Extract the [X, Y] coordinate from the center of the cell holding the provided text.  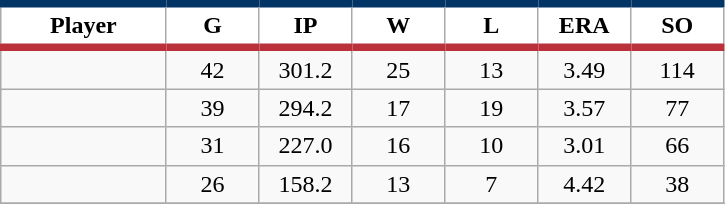
66 [678, 146]
3.49 [584, 68]
227.0 [306, 146]
10 [492, 146]
16 [398, 146]
7 [492, 184]
19 [492, 108]
294.2 [306, 108]
3.01 [584, 146]
SO [678, 26]
39 [212, 108]
77 [678, 108]
L [492, 26]
IP [306, 26]
31 [212, 146]
ERA [584, 26]
Player [84, 26]
26 [212, 184]
3.57 [584, 108]
W [398, 26]
158.2 [306, 184]
42 [212, 68]
25 [398, 68]
G [212, 26]
301.2 [306, 68]
17 [398, 108]
38 [678, 184]
114 [678, 68]
4.42 [584, 184]
